Provide the [x, y] coordinate of the cell's center where the given text is located.  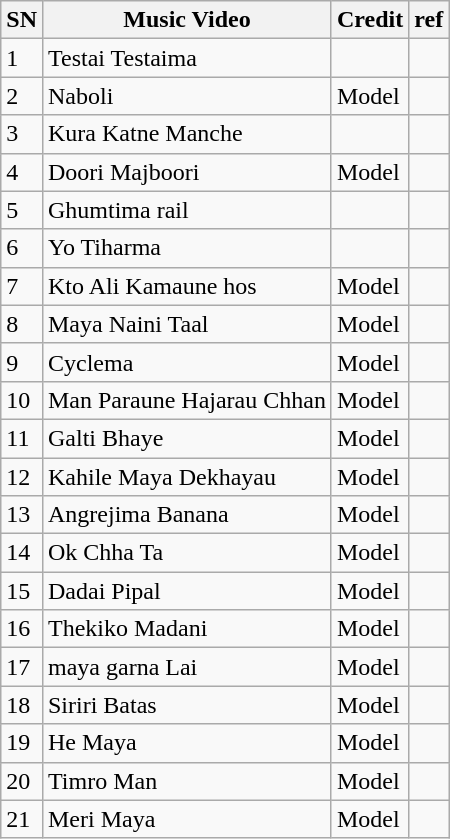
Meri Maya [186, 819]
Dadai Pipal [186, 591]
18 [22, 705]
16 [22, 629]
1 [22, 58]
3 [22, 134]
2 [22, 96]
Galti Bhaye [186, 438]
21 [22, 819]
6 [22, 248]
Maya Naini Taal [186, 324]
7 [22, 286]
ref [429, 20]
5 [22, 210]
SN [22, 20]
Cyclema [186, 362]
Music Video [186, 20]
Ghumtima rail [186, 210]
12 [22, 477]
Angrejima Banana [186, 515]
15 [22, 591]
Timro Man [186, 781]
Kahile Maya Dekhayau [186, 477]
10 [22, 400]
19 [22, 743]
Testai Testaima [186, 58]
8 [22, 324]
4 [22, 172]
17 [22, 667]
Naboli [186, 96]
20 [22, 781]
Man Paraune Hajarau Chhan [186, 400]
9 [22, 362]
maya garna Lai [186, 667]
Kto Ali Kamaune hos [186, 286]
Kura Katne Manche [186, 134]
Yo Tiharma [186, 248]
14 [22, 553]
Credit [370, 20]
11 [22, 438]
Ok Chha Ta [186, 553]
Thekiko Madani [186, 629]
13 [22, 515]
Siriri Batas [186, 705]
He Maya [186, 743]
Doori Majboori [186, 172]
